Extract the [X, Y] coordinate from the center of the cell holding the provided text.  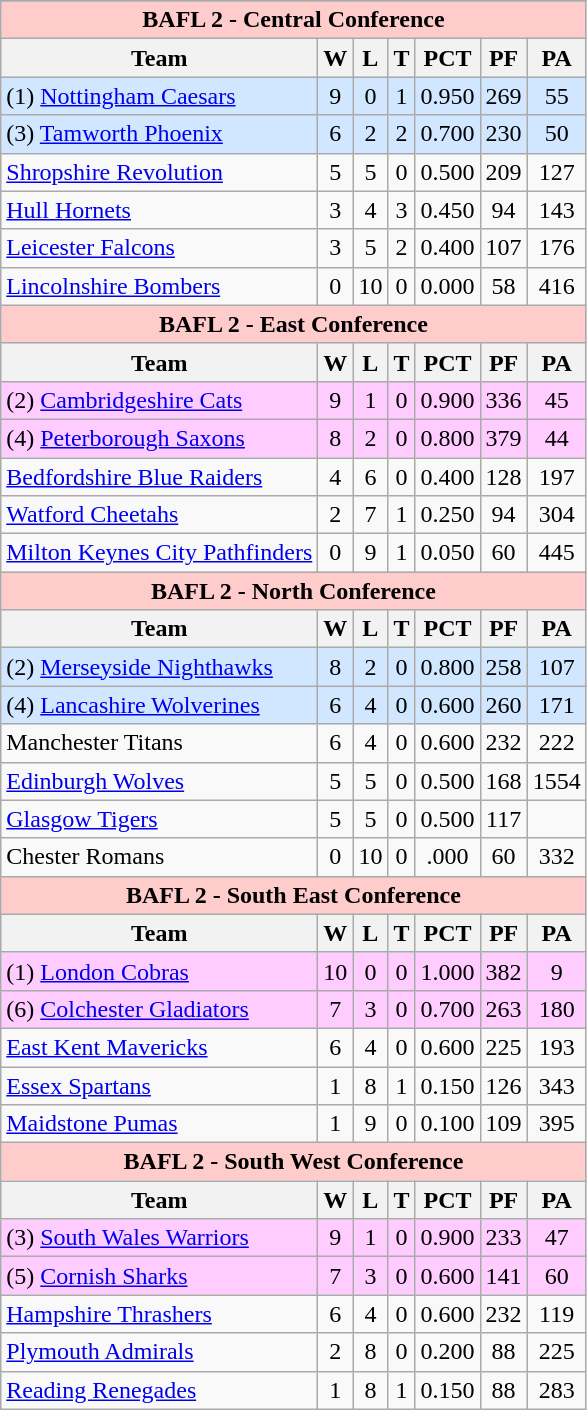
445 [556, 553]
47 [556, 1238]
(1) Nottingham Caesars [160, 96]
128 [504, 477]
1554 [556, 781]
416 [556, 286]
117 [504, 819]
395 [556, 1124]
Bedfordshire Blue Raiders [160, 477]
126 [504, 1085]
0.250 [448, 515]
141 [504, 1276]
.000 [448, 857]
Lincolnshire Bombers [160, 286]
Hampshire Thrashers [160, 1314]
(6) Colchester Gladiators [160, 1009]
0.100 [448, 1124]
44 [556, 438]
260 [504, 705]
304 [556, 515]
Edinburgh Wolves [160, 781]
263 [504, 1009]
50 [556, 134]
336 [504, 400]
109 [504, 1124]
127 [556, 172]
Plymouth Admirals [160, 1352]
209 [504, 172]
(3) South Wales Warriors [160, 1238]
0.450 [448, 210]
143 [556, 210]
382 [504, 971]
(4) Peterborough Saxons [160, 438]
222 [556, 743]
(1) London Cobras [160, 971]
0.200 [448, 1352]
Milton Keynes City Pathfinders [160, 553]
168 [504, 781]
BAFL 2 - North Conference [294, 591]
283 [556, 1390]
Manchester Titans [160, 743]
180 [556, 1009]
BAFL 2 - South West Conference [294, 1162]
(5) Cornish Sharks [160, 1276]
269 [504, 96]
230 [504, 134]
0.950 [448, 96]
379 [504, 438]
Hull Hornets [160, 210]
176 [556, 248]
Chester Romans [160, 857]
171 [556, 705]
0.000 [448, 286]
Shropshire Revolution [160, 172]
(3) Tamworth Phoenix [160, 134]
(2) Cambridgeshire Cats [160, 400]
Reading Renegades [160, 1390]
258 [504, 667]
343 [556, 1085]
233 [504, 1238]
(2) Merseyside Nighthawks [160, 667]
BAFL 2 - East Conference [294, 324]
55 [556, 96]
197 [556, 477]
Maidstone Pumas [160, 1124]
Glasgow Tigers [160, 819]
119 [556, 1314]
BAFL 2 - Central Conference [294, 20]
1.000 [448, 971]
332 [556, 857]
East Kent Mavericks [160, 1047]
58 [504, 286]
BAFL 2 - South East Conference [294, 895]
Watford Cheetahs [160, 515]
193 [556, 1047]
Essex Spartans [160, 1085]
(4) Lancashire Wolverines [160, 705]
Leicester Falcons [160, 248]
0.050 [448, 553]
45 [556, 400]
